Determine the [x, y] coordinate at the center of the cell enclosing the given text.  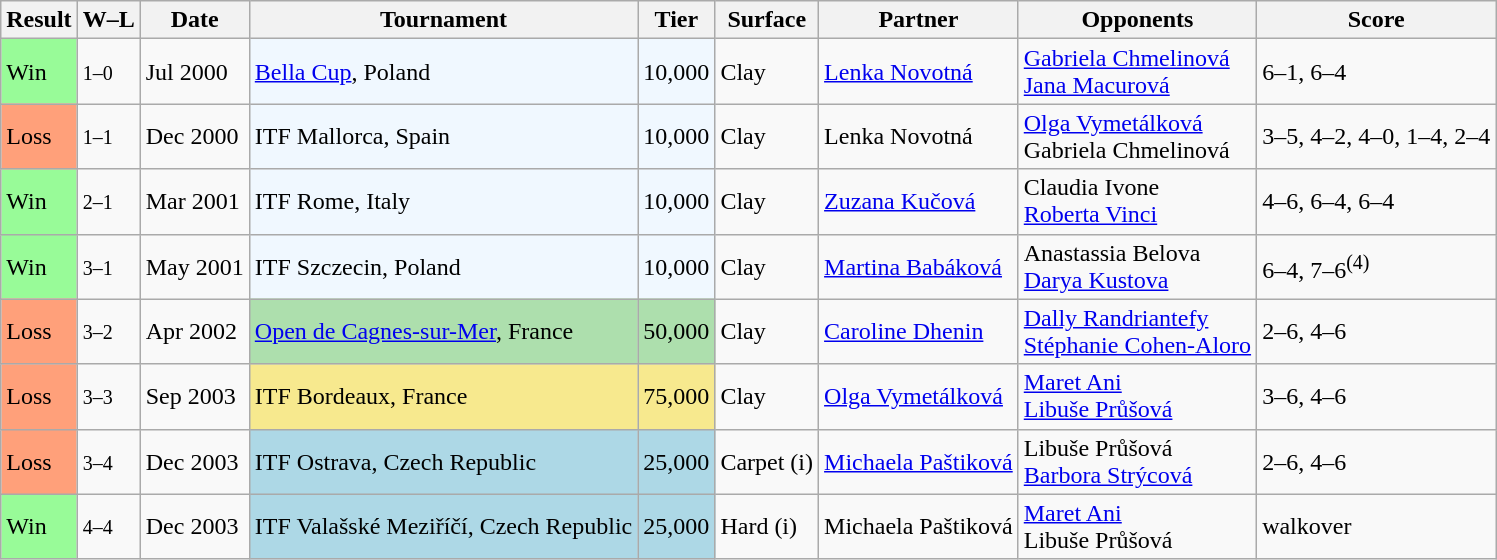
ITF Rome, Italy [444, 202]
3–2 [108, 332]
Zuzana Kučová [919, 202]
Apr 2002 [194, 332]
Date [194, 20]
50,000 [676, 332]
1–0 [108, 72]
3–5, 4–2, 4–0, 1–4, 2–4 [1376, 136]
W–L [108, 20]
Olga Vymetálková [919, 396]
2–1 [108, 202]
ITF Mallorca, Spain [444, 136]
Bella Cup, Poland [444, 72]
Tier [676, 20]
Hard (i) [767, 526]
3–1 [108, 266]
4–6, 6–4, 6–4 [1376, 202]
Claudia Ivone Roberta Vinci [1137, 202]
ITF Valašské Meziříčí, Czech Republic [444, 526]
Score [1376, 20]
Surface [767, 20]
Gabriela Chmelinová Jana Macurová [1137, 72]
6–4, 7–6(4) [1376, 266]
walkover [1376, 526]
3–6, 4–6 [1376, 396]
Anastassia Belova Darya Kustova [1137, 266]
Mar 2001 [194, 202]
Jul 2000 [194, 72]
Opponents [1137, 20]
Martina Babáková [919, 266]
ITF Bordeaux, France [444, 396]
Sep 2003 [194, 396]
Open de Cagnes-sur-Mer, France [444, 332]
Partner [919, 20]
6–1, 6–4 [1376, 72]
May 2001 [194, 266]
Dally Randriantefy Stéphanie Cohen-Aloro [1137, 332]
3–4 [108, 462]
Olga Vymetálková Gabriela Chmelinová [1137, 136]
3–3 [108, 396]
1–1 [108, 136]
Caroline Dhenin [919, 332]
Result [39, 20]
75,000 [676, 396]
Carpet (i) [767, 462]
4–4 [108, 526]
Tournament [444, 20]
ITF Szczecin, Poland [444, 266]
Dec 2000 [194, 136]
Libuše Průšová Barbora Strýcová [1137, 462]
ITF Ostrava, Czech Republic [444, 462]
